Search for the cell housing the specified text and yield its (x, y) center coordinate. 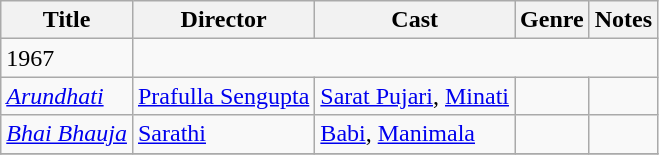
Arundhati (67, 96)
Bhai Bhauja (67, 134)
Director (223, 20)
Prafulla Sengupta (223, 96)
1967 (67, 58)
Sarat Pujari, Minati (415, 96)
Cast (415, 20)
Babi, Manimala (415, 134)
Notes (623, 20)
Sarathi (223, 134)
Title (67, 20)
Genre (552, 20)
